Extract the (x, y) coordinate from the center of the cell holding the provided text.  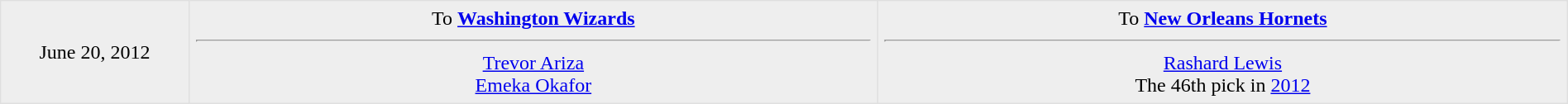
To Washington WizardsTrevor ArizaEmeka Okafor (533, 52)
To New Orleans HornetsRashard LewisThe 46th pick in 2012 (1223, 52)
June 20, 2012 (94, 52)
